Determine the (x, y) coordinate at the center of the cell enclosing the given text.  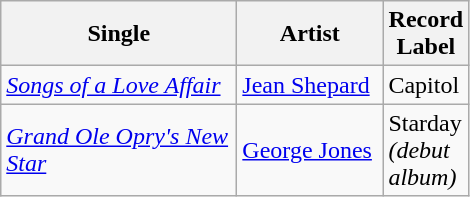
Artist (310, 34)
Grand Ole Opry's New Star (119, 150)
Songs of a Love Affair (119, 85)
Capitol (426, 85)
Record Label (426, 34)
Starday (debut album) (426, 150)
Jean Shepard (310, 85)
Single (119, 34)
George Jones (310, 150)
